Capture the cell that displays the provided text and extract its (X, Y) central coordinate. 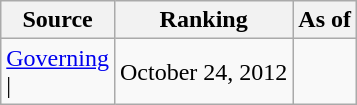
Source (58, 20)
Governing| (58, 72)
October 24, 2012 (203, 72)
As of (325, 20)
Ranking (203, 20)
